Return the [x, y] coordinate for the center point of the cell that contains the specified text.  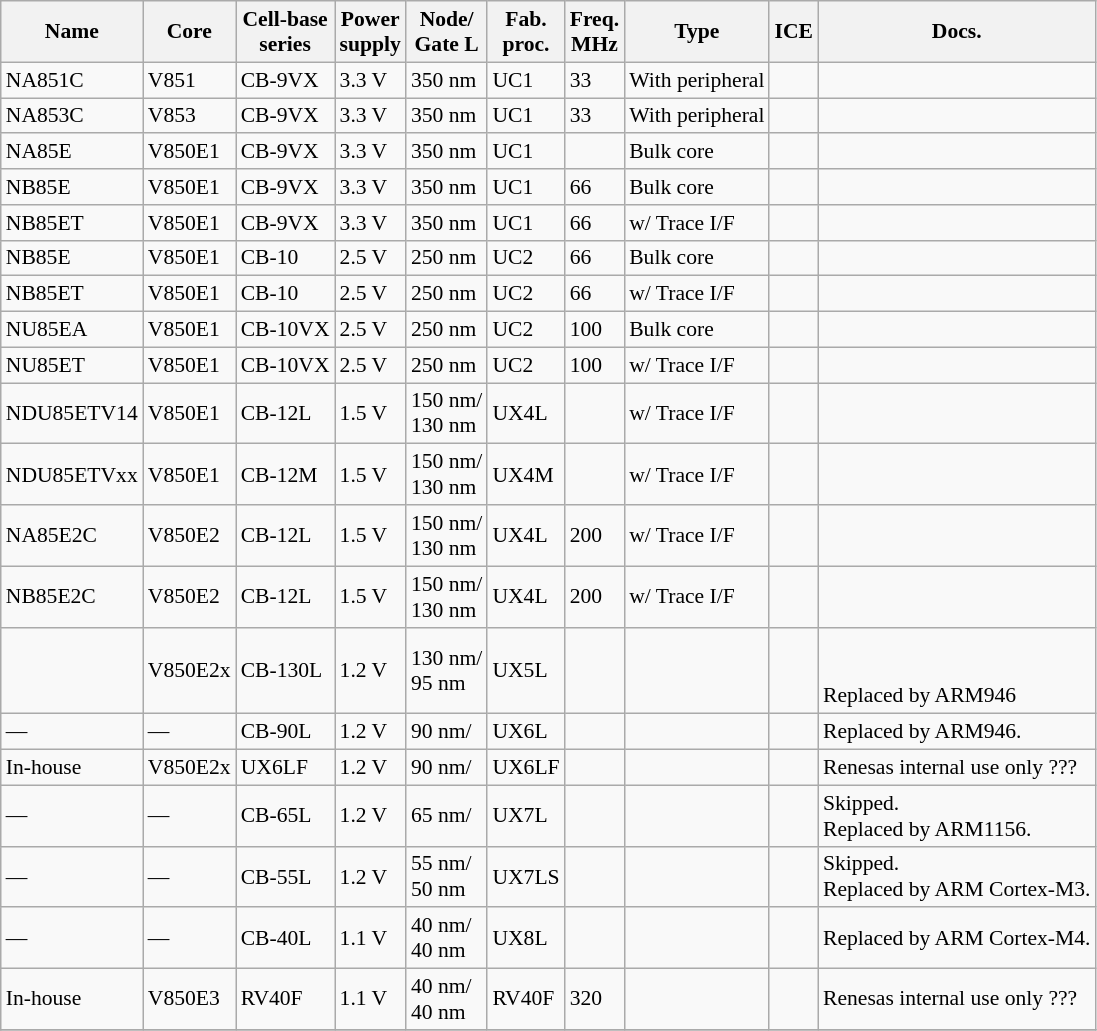
ICE [794, 32]
CB-130L [286, 670]
UX5L [526, 670]
Skipped.Replaced by ARM1156. [957, 816]
Docs. [957, 32]
UX6L [526, 732]
UX4M [526, 474]
CB-40L [286, 938]
Replaced by ARM946 [957, 670]
CB-65L [286, 816]
Type [696, 32]
Powersupply [370, 32]
Skipped.Replaced by ARM Cortex-M3. [957, 876]
NDU85ETVxx [72, 474]
NU85ET [72, 365]
CB-90L [286, 732]
Fab.proc. [526, 32]
65 nm/ [446, 816]
Replaced by ARM946. [957, 732]
Node/Gate L [446, 32]
55 nm/50 nm [446, 876]
NA85E [72, 152]
Cell-baseseries [286, 32]
320 [594, 1000]
CB-55L [286, 876]
NA853C [72, 116]
Replaced by ARM Cortex-M4. [957, 938]
V851 [190, 80]
UX7LS [526, 876]
NA851C [72, 80]
V850E3 [190, 1000]
CB-12M [286, 474]
UX8L [526, 938]
V853 [190, 116]
Core [190, 32]
NA85E2C [72, 536]
Freq.MHz [594, 32]
NB85E2C [72, 596]
UX7L [526, 816]
NDU85ETV14 [72, 414]
Name [72, 32]
130 nm/95 nm [446, 670]
NU85EA [72, 330]
